Return the [x, y] coordinate for the center point of the cell that contains the specified text.  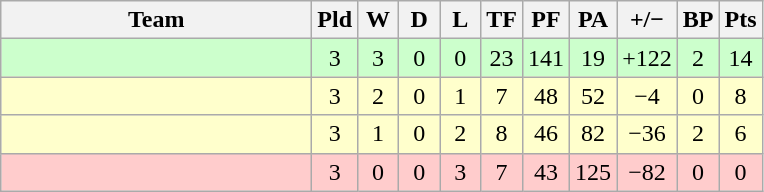
D [420, 20]
141 [546, 58]
PA [594, 20]
Pld [335, 20]
−36 [648, 134]
46 [546, 134]
43 [546, 172]
82 [594, 134]
19 [594, 58]
PF [546, 20]
+/− [648, 20]
−4 [648, 96]
Pts [740, 20]
14 [740, 58]
W [378, 20]
TF [502, 20]
23 [502, 58]
L [460, 20]
BP [698, 20]
52 [594, 96]
+122 [648, 58]
6 [740, 134]
48 [546, 96]
Team [156, 20]
−82 [648, 172]
125 [594, 172]
